Determine the (X, Y) coordinate at the center of the cell enclosing the given text.  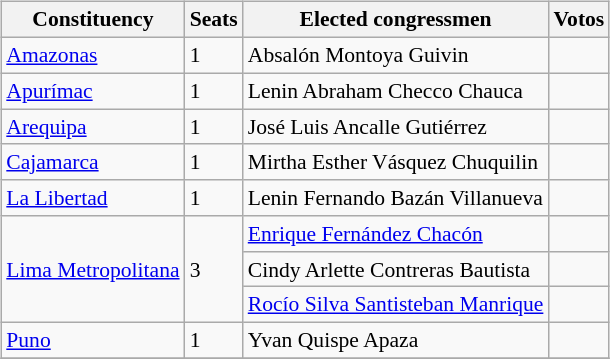
Elected congressmen (396, 20)
Votos (578, 20)
3 (214, 270)
José Luis Ancalle Gutiérrez (396, 127)
Amazonas (92, 55)
Rocío Silva Santisteban Manrique (396, 305)
Lima Metropolitana (92, 270)
Seats (214, 20)
Cindy Arlette Contreras Bautista (396, 269)
Cajamarca (92, 162)
Mirtha Esther Vásquez Chuquilin (396, 162)
Constituency (92, 20)
Lenin Abraham Checco Chauca (396, 91)
Enrique Fernández Chacón (396, 234)
Puno (92, 340)
Absalón Montoya Guivin (396, 55)
Yvan Quispe Apaza (396, 340)
Lenin Fernando Bazán Villanueva (396, 198)
Arequipa (92, 127)
La Libertad (92, 198)
Apurímac (92, 91)
